Scan for the cell matching the given text and deliver its (x, y) coordinate at center. 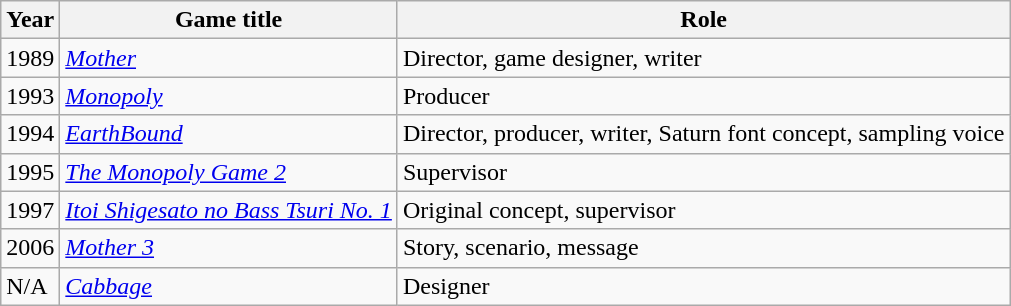
2006 (30, 248)
Director, producer, writer, Saturn font concept, sampling voice (704, 134)
1993 (30, 96)
1994 (30, 134)
Mother (229, 58)
Director, game designer, writer (704, 58)
Monopoly (229, 96)
Itoi Shigesato no Bass Tsuri No. 1 (229, 210)
1995 (30, 172)
Year (30, 20)
Mother 3 (229, 248)
N/A (30, 286)
The Monopoly Game 2 (229, 172)
Story, scenario, message (704, 248)
1997 (30, 210)
Original concept, supervisor (704, 210)
Supervisor (704, 172)
Designer (704, 286)
Producer (704, 96)
EarthBound (229, 134)
Role (704, 20)
Game title (229, 20)
Cabbage (229, 286)
1989 (30, 58)
